Output the (X, Y) coordinate of the center of the cell containing the given text.  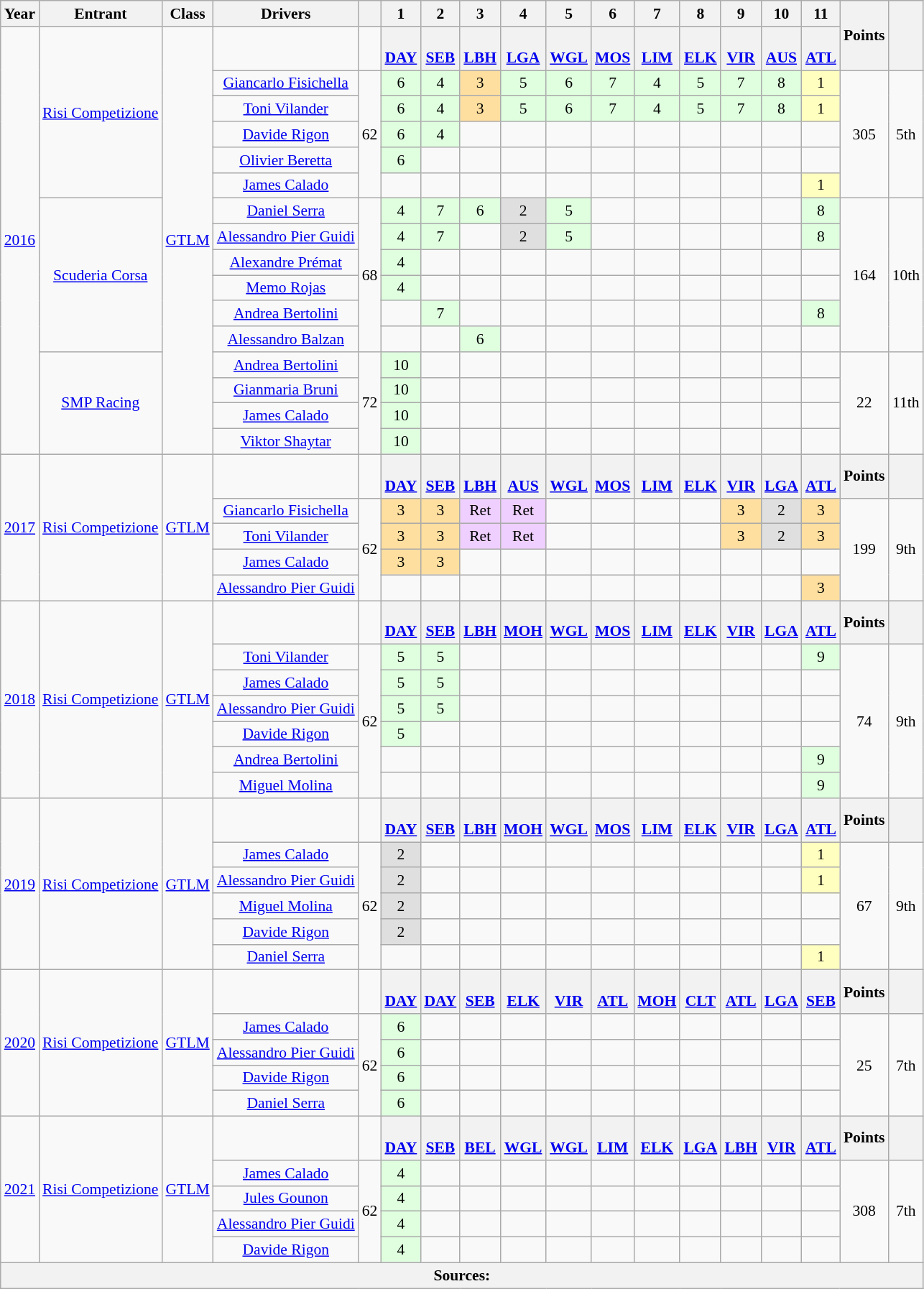
164 (864, 275)
Memo Rojas (286, 288)
11 (821, 14)
308 (864, 1211)
72 (370, 403)
305 (864, 134)
BEL (480, 1138)
Year (20, 14)
25 (864, 1065)
10th (907, 275)
68 (370, 275)
Entrant (101, 14)
Alessandro Balzan (286, 339)
11th (907, 403)
74 (864, 721)
Sources: (462, 1275)
Gianmaria Bruni (286, 390)
67 (864, 906)
Olivier Beretta (286, 160)
22 (864, 403)
Class (187, 14)
Viktor Shaytar (286, 442)
2019 (20, 884)
199 (864, 549)
2021 (20, 1190)
2020 (20, 1043)
2016 (20, 241)
Jules Gounon (286, 1198)
2018 (20, 700)
2017 (20, 527)
Scuderia Corsa (101, 275)
SMP Racing (101, 403)
Alexandre Prémat (286, 262)
Drivers (286, 14)
5th (907, 134)
CLT (700, 992)
